Scan for the cell matching the given text and deliver its [x, y] coordinate at center. 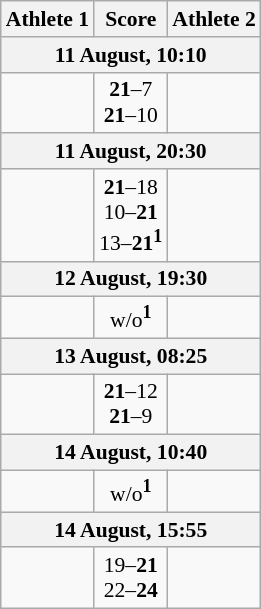
21–721–10 [130, 102]
13 August, 08:25 [131, 356]
11 August, 10:10 [131, 55]
21–1221–9 [130, 404]
11 August, 20:30 [131, 152]
21–1810–2113–211 [130, 215]
Score [130, 19]
14 August, 10:40 [131, 453]
Athlete 1 [48, 19]
12 August, 19:30 [131, 279]
19–2122–24 [130, 578]
14 August, 15:55 [131, 530]
Athlete 2 [214, 19]
